Find where the given text appears and provide that cell's center as [X, Y] coordinate. 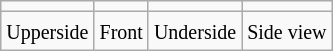
Upperside [48, 31]
Underside [194, 31]
Front [121, 31]
Side view [287, 31]
